Pinpoint the cell where the given text exists, returning its [x, y] midpoint coordinate. 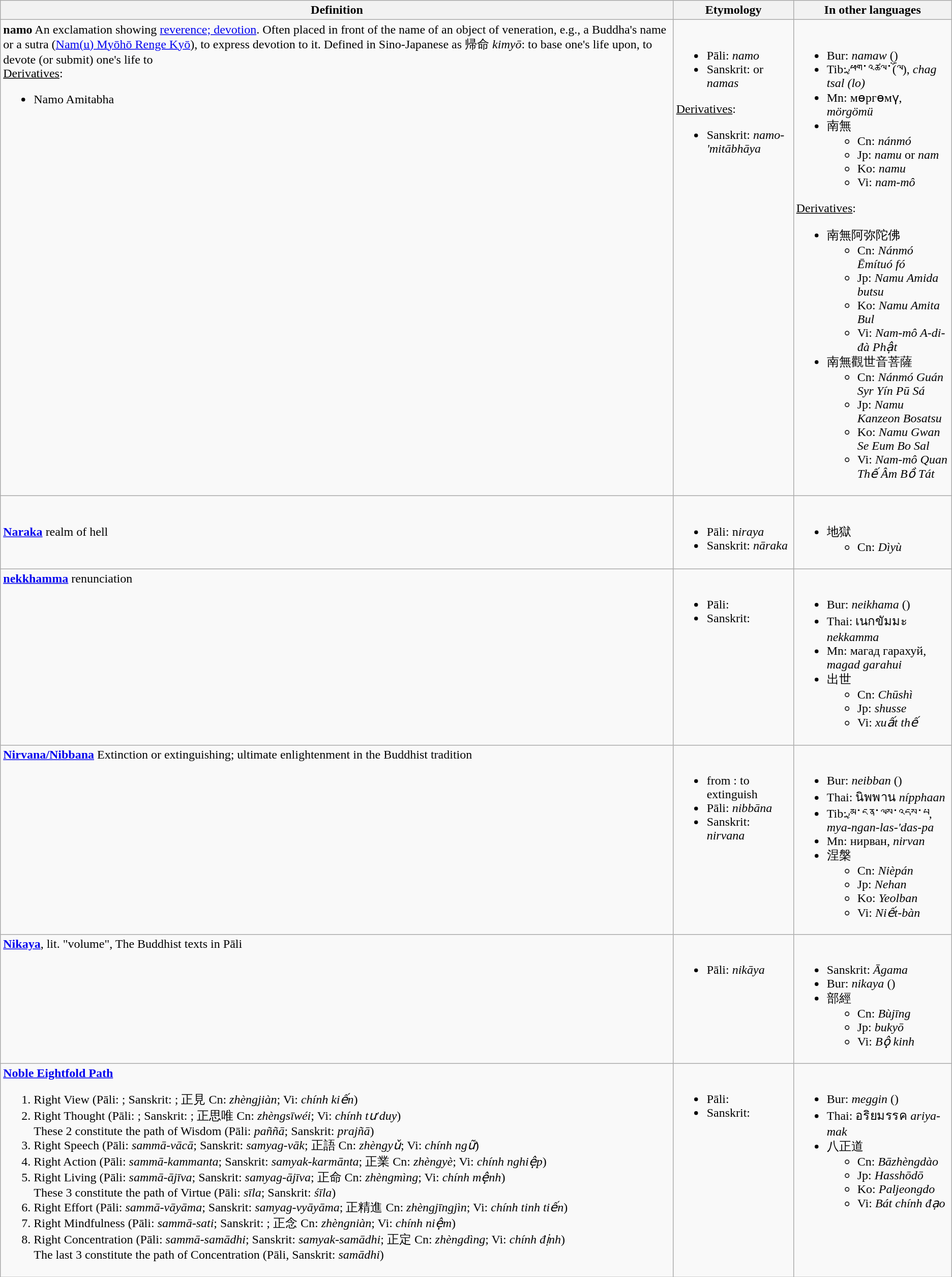
Pāli: namoSanskrit: or namasDerivatives:Sanskrit: namo-'mitābhāya [733, 257]
Definition [337, 10]
地獄Cn: Dìyù [873, 532]
Bur: neibban ()Thai: นิพพาน nípphaanTib: མྱ་ངན་ལས་འདས་པ, mya-ngan-las-'das-paMn: нирван, nirvan涅槃Cn: NièpánJp: NehanKo: YeolbanVi: Niết-bàn [873, 839]
Bur: neikhama ()Thai: เนกขัมมะ nekkammaMn: магад гарахуй, magad garahui出世Cn: ChūshìJp: shusse Vi: xuất thế [873, 657]
Naraka realm of hell [337, 532]
from : to extinguishPāli: nibbānaSanskrit: nirvana [733, 839]
Pāli: nirayaSanskrit: nāraka [733, 532]
Sanskrit: ĀgamaBur: nikaya ()部經Cn: BùjīngJp: bukyōVi: Bộ kinh [873, 999]
Nikaya, lit. "volume", The Buddhist texts in Pāli [337, 999]
Pāli: nikāya [733, 999]
Nirvana/Nibbana Extinction or extinguishing; ultimate enlightenment in the Buddhist tradition [337, 839]
Etymology [733, 10]
In other languages [873, 10]
Bur: meggin ()Thai: อริยมรรค ariya-mak八正道Cn: BāzhèngdàoJp: HasshōdōKo: PaljeongdoVi: Bát chính đạo [873, 1170]
nekkhamma renunciation [337, 657]
